For the text-containing cell, return its midpoint in (X, Y) coordinate format. 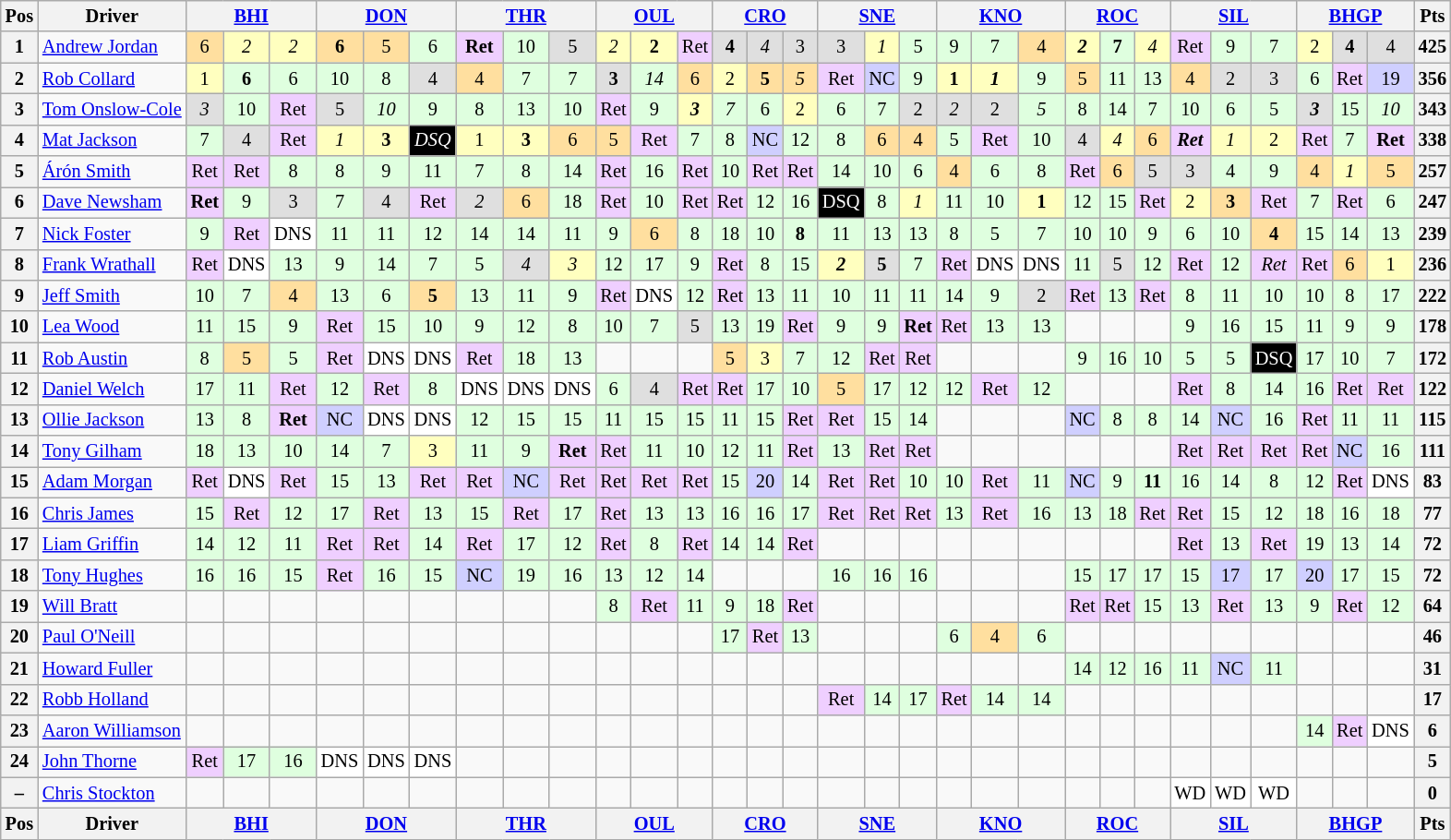
22 (19, 700)
Frank Wrathall (113, 265)
Rob Collard (113, 78)
John Thorne (113, 762)
46 (1433, 637)
Liam Griffin (113, 544)
Daniel Welch (113, 389)
Ollie Jackson (113, 420)
Robb Holland (113, 700)
Árón Smith (113, 172)
21 (19, 668)
115 (1433, 420)
Tony Gilham (113, 451)
Tony Hughes (113, 575)
Adam Morgan (113, 482)
343 (1433, 109)
Chris James (113, 513)
77 (1433, 513)
Jeff Smith (113, 295)
247 (1433, 202)
Rob Austin (113, 358)
236 (1433, 265)
Paul O'Neill (113, 637)
Aaron Williamson (113, 730)
425 (1433, 47)
338 (1433, 140)
64 (1433, 606)
Howard Fuller (113, 668)
83 (1433, 482)
178 (1433, 327)
122 (1433, 389)
Will Bratt (113, 606)
172 (1433, 358)
356 (1433, 78)
Lea Wood (113, 327)
239 (1433, 234)
257 (1433, 172)
Tom Onslow-Cole (113, 109)
Chris Stockton (113, 793)
23 (19, 730)
222 (1433, 295)
Nick Foster (113, 234)
31 (1433, 668)
Mat Jackson (113, 140)
Andrew Jordan (113, 47)
Dave Newsham (113, 202)
111 (1433, 451)
24 (19, 762)
0 (1433, 793)
– (19, 793)
